Capture the cell that displays the provided text and extract its (X, Y) central coordinate. 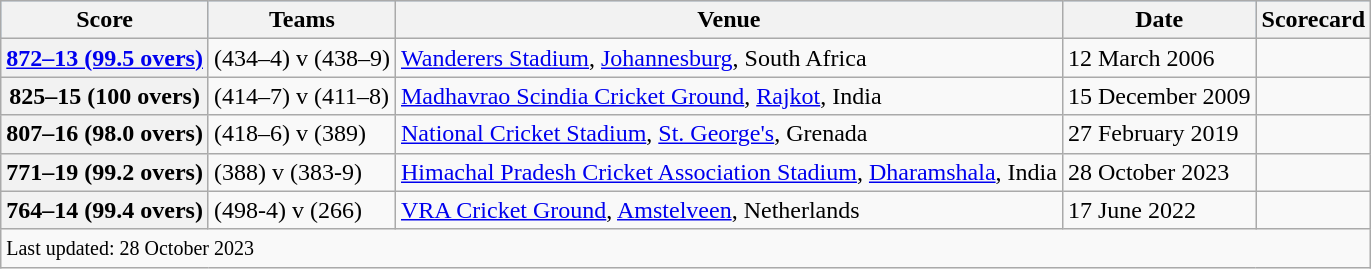
Venue (728, 20)
Scorecard (1314, 20)
825–15 (100 overs) (105, 96)
Date (1159, 20)
807–16 (98.0 overs) (105, 134)
National Cricket Stadium, St. George's, Grenada (728, 134)
771–19 (99.2 overs) (105, 172)
Last updated: 28 October 2023 (686, 248)
872–13 (99.5 overs) (105, 58)
Teams (302, 20)
17 June 2022 (1159, 210)
12 March 2006 (1159, 58)
Himachal Pradesh Cricket Association Stadium, Dharamshala, India (728, 172)
27 February 2019 (1159, 134)
(434–4) v (438–9) (302, 58)
Wanderers Stadium, Johannesburg, South Africa (728, 58)
764–14 (99.4 overs) (105, 210)
(414–7) v (411–8) (302, 96)
(388) v (383-9) (302, 172)
(498-4) v (266) (302, 210)
Score (105, 20)
Madhavrao Scindia Cricket Ground, Rajkot, India (728, 96)
15 December 2009 (1159, 96)
VRA Cricket Ground, Amstelveen, Netherlands (728, 210)
28 October 2023 (1159, 172)
(418–6) v (389) (302, 134)
